Output the [X, Y] coordinate of the center of the cell containing the given text.  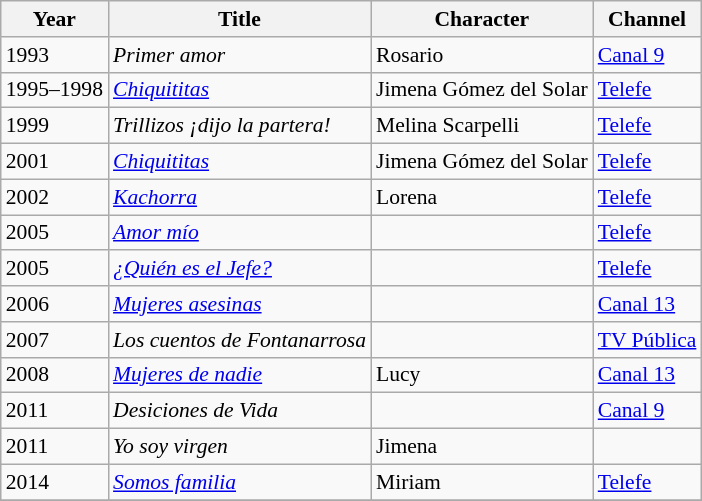
1993 [54, 55]
2006 [54, 304]
Somos familia [240, 482]
Miriam [482, 482]
Lorena [482, 197]
Trillizos ¡dijo la partera! [240, 126]
Mujeres de nadie [240, 375]
Lucy [482, 375]
Rosario [482, 55]
Mujeres asesinas [240, 304]
Desiciones de Vida [240, 411]
2007 [54, 340]
Channel [648, 19]
Primer amor [240, 55]
Title [240, 19]
Jimena [482, 447]
Character [482, 19]
2014 [54, 482]
Yo soy virgen [240, 447]
2002 [54, 197]
2008 [54, 375]
¿Quién es el Jefe? [240, 269]
TV Pública [648, 340]
Los cuentos de Fontanarrosa [240, 340]
1999 [54, 126]
Amor mío [240, 233]
Kachorra [240, 197]
Year [54, 19]
Melina Scarpelli [482, 126]
2001 [54, 162]
1995–1998 [54, 90]
